Output the [x, y] coordinate of the center of the cell containing the given text.  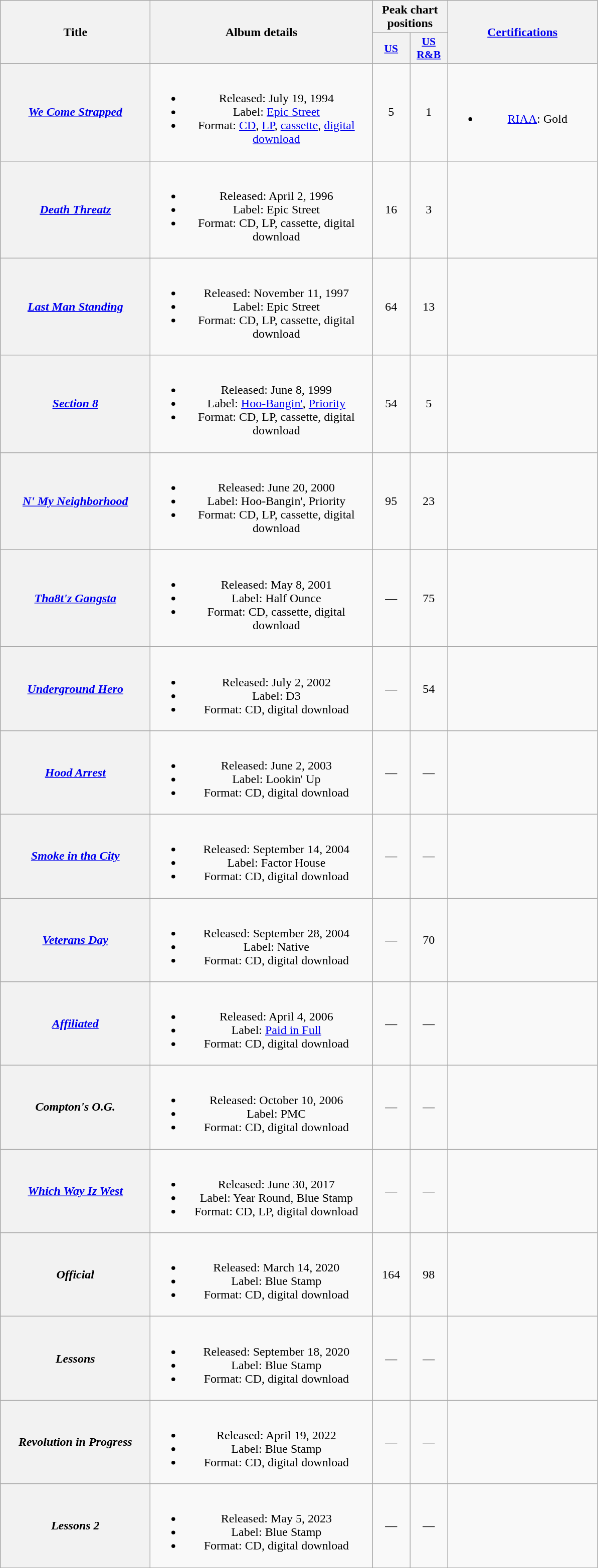
98 [429, 1274]
Section 8 [75, 404]
Released: September 14, 2004Label: Factor HouseFormat: CD, digital download [262, 856]
Title [75, 32]
23 [429, 501]
Released: July 19, 1994Label: Epic StreetFormat: CD, LP, cassette, digital download [262, 112]
Which Way Iz West [75, 1191]
Released: April 4, 2006Label: Paid in FullFormat: CD, digital download [262, 1024]
16 [391, 209]
Released: May 5, 2023Label: Blue StampFormat: CD, digital download [262, 1526]
Last Man Standing [75, 307]
3 [429, 209]
Affiliated [75, 1024]
Released: May 8, 2001Label: Half OunceFormat: CD, cassette, digital download [262, 598]
Certifications [522, 32]
Released: June 2, 2003Label: Lookin' UpFormat: CD, digital download [262, 772]
Death Threatz [75, 209]
Released: March 14, 2020Label: Blue StampFormat: CD, digital download [262, 1274]
We Come Strapped [75, 112]
70 [429, 940]
Compton's O.G. [75, 1107]
Smoke in tha City [75, 856]
13 [429, 307]
Hood Arrest [75, 772]
Released: September 28, 2004Label: NativeFormat: CD, digital download [262, 940]
Released: November 11, 1997Label: Epic StreetFormat: CD, LP, cassette, digital download [262, 307]
US [391, 48]
164 [391, 1274]
Lessons [75, 1359]
Veterans Day [75, 940]
Tha8t'z Gangsta [75, 598]
Released: June 20, 2000Label: Hoo-Bangin', PriorityFormat: CD, LP, cassette, digital download [262, 501]
US R&B [429, 48]
1 [429, 112]
95 [391, 501]
N' My Neighborhood [75, 501]
Underground Hero [75, 688]
64 [391, 307]
Released: June 8, 1999Label: Hoo-Bangin', PriorityFormat: CD, LP, cassette, digital download [262, 404]
Lessons 2 [75, 1526]
Released: June 30, 2017Label: Year Round, Blue StampFormat: CD, LP, digital download [262, 1191]
Released: April 2, 1996Label: Epic StreetFormat: CD, LP, cassette, digital download [262, 209]
RIAA: Gold [522, 112]
Official [75, 1274]
Released: September 18, 2020Label: Blue StampFormat: CD, digital download [262, 1359]
Released: April 19, 2022Label: Blue StampFormat: CD, digital download [262, 1442]
Revolution in Progress [75, 1442]
Album details [262, 32]
Released: July 2, 2002Label: D3Format: CD, digital download [262, 688]
Released: October 10, 2006Label: PMCFormat: CD, digital download [262, 1107]
Peak chart positions [410, 17]
75 [429, 598]
